Identify which cell holds the provided text, then report its (X, Y) central coordinate. 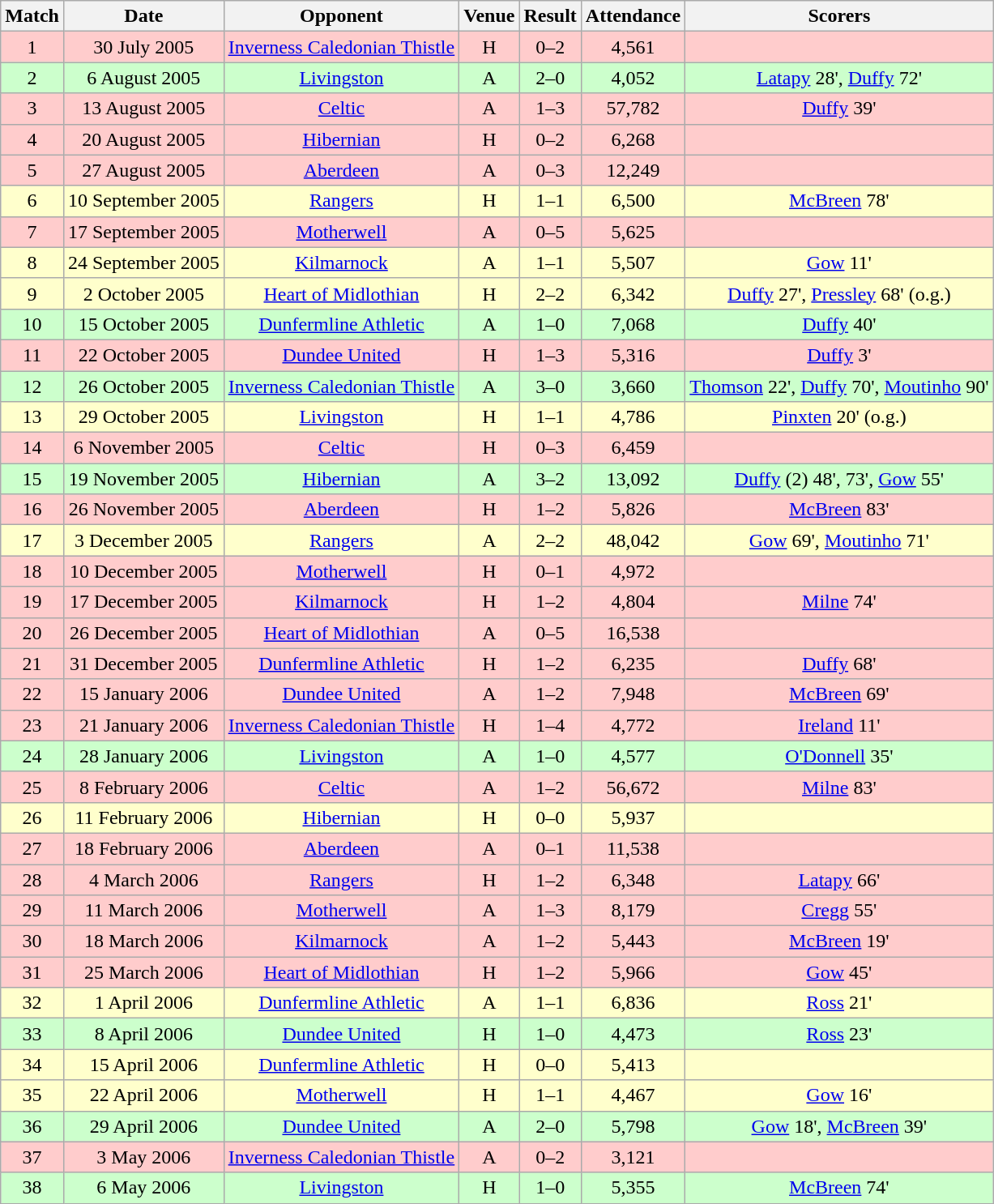
6,348 (633, 879)
McBreen 83' (839, 510)
20 (32, 633)
15 October 2005 (143, 324)
6 November 2005 (143, 448)
Ireland 11' (839, 725)
5,507 (633, 263)
6,268 (633, 139)
6,836 (633, 1003)
6,500 (633, 201)
19 (32, 602)
7 (32, 232)
5,798 (633, 1126)
Gow 18', McBreen 39' (839, 1126)
Latapy 66' (839, 879)
3,121 (633, 1157)
11 February 2006 (143, 818)
Venue (489, 16)
Cregg 55' (839, 911)
6 (32, 201)
29 (32, 911)
Duffy 27', Pressley 68' (o.g.) (839, 293)
26 October 2005 (143, 386)
7,948 (633, 694)
16 (32, 510)
4,052 (633, 78)
8,179 (633, 911)
33 (32, 1034)
1–4 (550, 725)
Gow 45' (839, 972)
3 December 2005 (143, 540)
12 (32, 386)
48,042 (633, 540)
Pinxten 20' (o.g.) (839, 417)
29 October 2005 (143, 417)
5 (32, 170)
3–2 (550, 479)
9 (32, 293)
Opponent (342, 16)
6,342 (633, 293)
5,413 (633, 1065)
1 (32, 47)
8 (32, 263)
McBreen 69' (839, 694)
4,804 (633, 602)
13 (32, 417)
57,782 (633, 109)
4,473 (633, 1034)
McBreen 74' (839, 1188)
2 October 2005 (143, 293)
Gow 69', Moutinho 71' (839, 540)
10 December 2005 (143, 571)
3,660 (633, 386)
4,577 (633, 756)
McBreen 78' (839, 201)
28 January 2006 (143, 756)
8 February 2006 (143, 787)
28 (32, 879)
Duffy 39' (839, 109)
3–0 (550, 386)
3 (32, 109)
Gow 16' (839, 1095)
4,786 (633, 417)
4,772 (633, 725)
11 March 2006 (143, 911)
1 April 2006 (143, 1003)
2 (32, 78)
6,235 (633, 664)
Ross 21' (839, 1003)
Thomson 22', Duffy 70', Moutinho 90' (839, 386)
Result (550, 16)
15 (32, 479)
26 December 2005 (143, 633)
17 (32, 540)
5,355 (633, 1188)
22 (32, 694)
31 (32, 972)
12,249 (633, 170)
3 May 2006 (143, 1157)
Milne 74' (839, 602)
5,316 (633, 355)
21 January 2006 (143, 725)
19 November 2005 (143, 479)
56,672 (633, 787)
18 February 2006 (143, 848)
26 November 2005 (143, 510)
13 August 2005 (143, 109)
36 (32, 1126)
Milne 83' (839, 787)
10 September 2005 (143, 201)
5,625 (633, 232)
32 (32, 1003)
Duffy 68' (839, 664)
4 (32, 139)
30 (32, 941)
Scorers (839, 16)
Attendance (633, 16)
7,068 (633, 324)
27 (32, 848)
Date (143, 16)
24 (32, 756)
Match (32, 16)
15 April 2006 (143, 1065)
25 March 2006 (143, 972)
4 March 2006 (143, 879)
Latapy 28', Duffy 72' (839, 78)
O'Donnell 35' (839, 756)
22 April 2006 (143, 1095)
25 (32, 787)
20 August 2005 (143, 139)
8 April 2006 (143, 1034)
27 August 2005 (143, 170)
Duffy (2) 48', 73', Gow 55' (839, 479)
23 (32, 725)
6 May 2006 (143, 1188)
5,826 (633, 510)
18 March 2006 (143, 941)
13,092 (633, 479)
14 (32, 448)
6,459 (633, 448)
37 (32, 1157)
Gow 11' (839, 263)
31 December 2005 (143, 664)
15 January 2006 (143, 694)
5,443 (633, 941)
Duffy 40' (839, 324)
16,538 (633, 633)
22 October 2005 (143, 355)
35 (32, 1095)
4,561 (633, 47)
30 July 2005 (143, 47)
26 (32, 818)
Ross 23' (839, 1034)
38 (32, 1188)
5,966 (633, 972)
24 September 2005 (143, 263)
17 September 2005 (143, 232)
11,538 (633, 848)
18 (32, 571)
5,937 (633, 818)
10 (32, 324)
17 December 2005 (143, 602)
4,467 (633, 1095)
4,972 (633, 571)
29 April 2006 (143, 1126)
6 August 2005 (143, 78)
21 (32, 664)
11 (32, 355)
34 (32, 1065)
McBreen 19' (839, 941)
Duffy 3' (839, 355)
